Pinpoint the cell where the given text exists, returning its [x, y] midpoint coordinate. 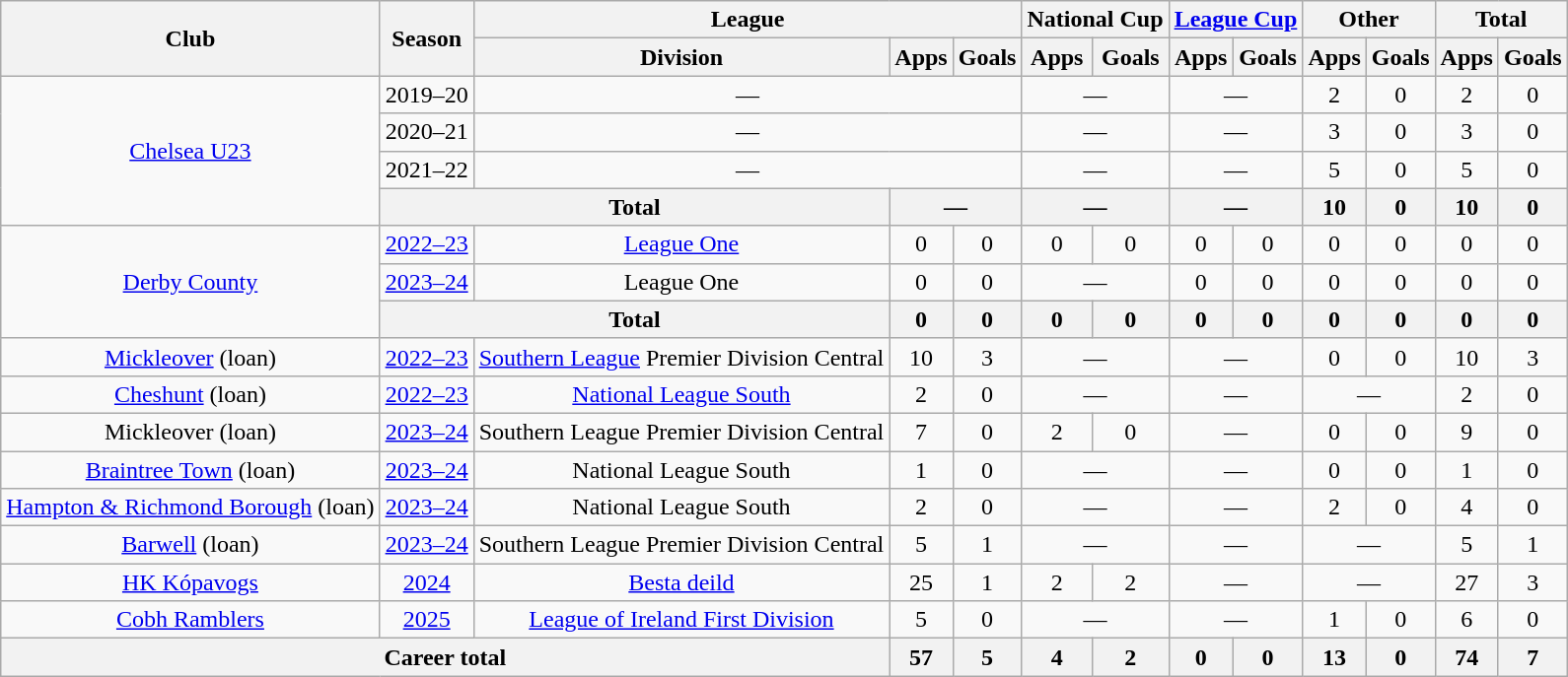
Cobh Ramblers [190, 620]
League [748, 20]
League of Ireland First Division [681, 620]
27 [1466, 582]
Chelsea U23 [190, 151]
HK Kópavogs [190, 582]
Derby County [190, 282]
9 [1466, 432]
2020–21 [426, 132]
Besta deild [681, 582]
Division [681, 57]
Season [426, 38]
57 [921, 657]
2025 [426, 620]
13 [1334, 657]
National Cup [1095, 20]
2021–22 [426, 169]
Hampton & Richmond Borough (loan) [190, 508]
Cheshunt (loan) [190, 394]
Career total [446, 657]
Braintree Town (loan) [190, 470]
Club [190, 38]
2024 [426, 582]
2019–20 [426, 95]
6 [1466, 620]
League Cup [1236, 20]
Other [1369, 20]
25 [921, 582]
Barwell (loan) [190, 545]
74 [1466, 657]
